Extract the [X, Y] coordinate from the center of the cell holding the provided text.  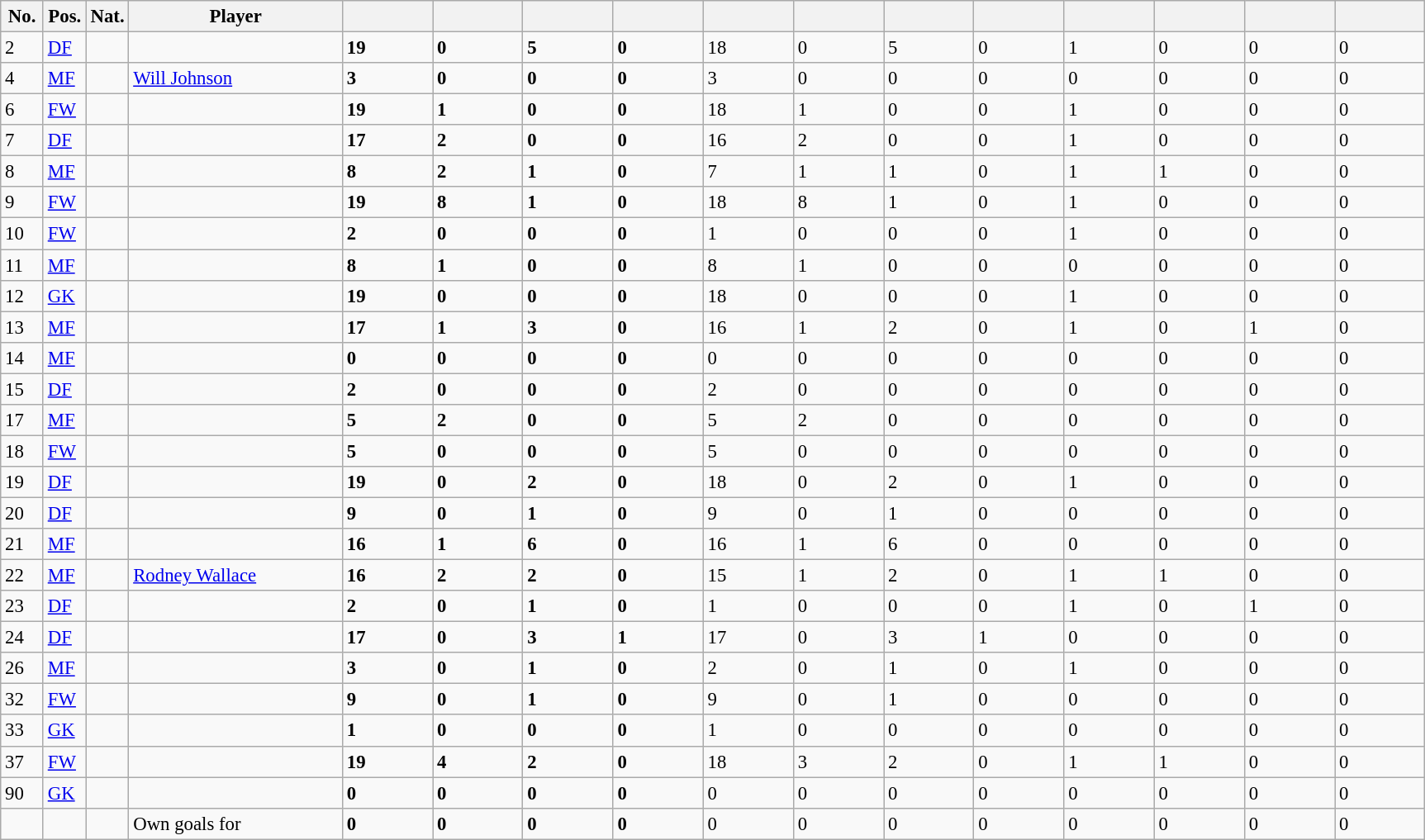
10 [22, 234]
21 [22, 544]
90 [22, 793]
Own goals for [236, 823]
37 [22, 762]
12 [22, 296]
Player [236, 17]
23 [22, 606]
Rodney Wallace [236, 576]
20 [22, 513]
Nat. [107, 17]
32 [22, 700]
22 [22, 576]
Pos. [64, 17]
Will Johnson [236, 78]
26 [22, 668]
11 [22, 265]
No. [22, 17]
14 [22, 358]
13 [22, 327]
24 [22, 638]
33 [22, 731]
